Pinpoint the cell where the given text exists, returning its (X, Y) midpoint coordinate. 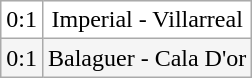
Imperial - Villarreal (146, 20)
Balaguer - Cala D'or (146, 58)
